Determine the [X, Y] coordinate at the center of the cell enclosing the given text.  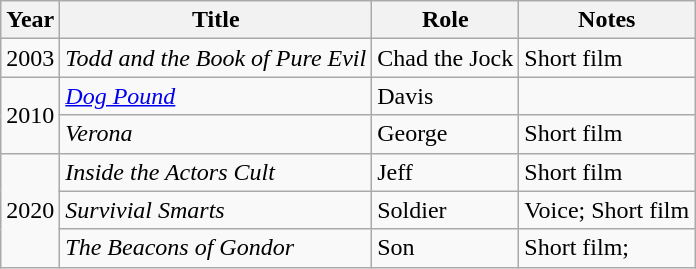
Notes [607, 20]
Role [446, 20]
Year [30, 20]
Todd and the Book of Pure Evil [216, 58]
George [446, 134]
Chad the Jock [446, 58]
Title [216, 20]
2010 [30, 115]
Jeff [446, 172]
2020 [30, 210]
Survivial Smarts [216, 210]
Davis [446, 96]
Soldier [446, 210]
Son [446, 248]
2003 [30, 58]
Voice; Short film [607, 210]
Short film; [607, 248]
The Beacons of Gondor [216, 248]
Inside the Actors Cult [216, 172]
Dog Pound [216, 96]
Verona [216, 134]
